Determine the (x, y) coordinate at the center of the cell enclosing the given text.  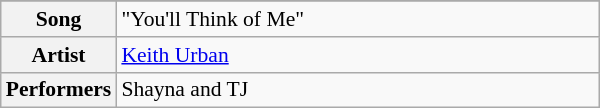
"You'll Think of Me" (358, 19)
Artist (59, 55)
Song (59, 19)
Keith Urban (358, 55)
Performers (59, 90)
Shayna and TJ (358, 90)
